Capture the cell that displays the provided text and extract its [X, Y] central coordinate. 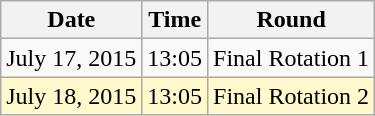
Final Rotation 2 [292, 96]
July 17, 2015 [72, 58]
Round [292, 20]
Date [72, 20]
Time [175, 20]
July 18, 2015 [72, 96]
Final Rotation 1 [292, 58]
